Extract the (X, Y) coordinate from the center of the cell holding the provided text.  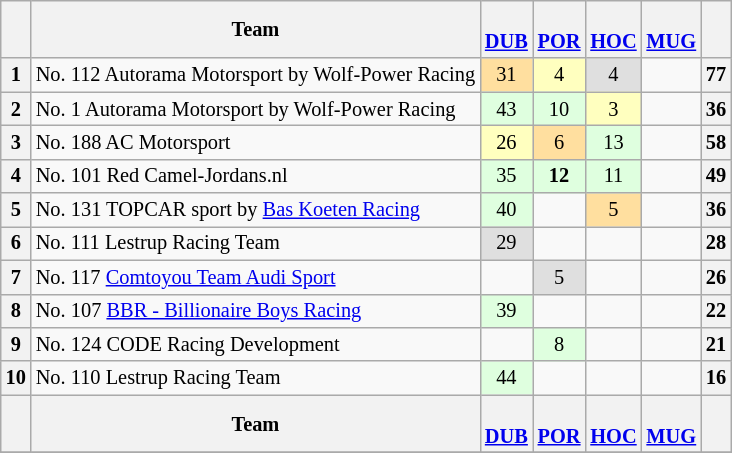
44 (506, 378)
1 (16, 75)
21 (716, 344)
58 (716, 142)
43 (506, 109)
12 (560, 176)
No. 131 TOPCAR sport by Bas Koeten Racing (256, 210)
16 (716, 378)
40 (506, 210)
No. 112 Autorama Motorsport by Wolf-Power Racing (256, 75)
No. 1 Autorama Motorsport by Wolf-Power Racing (256, 109)
No. 110 Lestrup Racing Team (256, 378)
No. 117 Comtoyou Team Audi Sport (256, 277)
49 (716, 176)
No. 107 BBR - Billionaire Boys Racing (256, 311)
31 (506, 75)
7 (16, 277)
77 (716, 75)
9 (16, 344)
13 (613, 142)
No. 188 AC Motorsport (256, 142)
35 (506, 176)
No. 111 Lestrup Racing Team (256, 243)
2 (16, 109)
No. 101 Red Camel-Jordans.nl (256, 176)
22 (716, 311)
No. 124 CODE Racing Development (256, 344)
11 (613, 176)
29 (506, 243)
39 (506, 311)
28 (716, 243)
